Capture the cell that displays the provided text and extract its (X, Y) central coordinate. 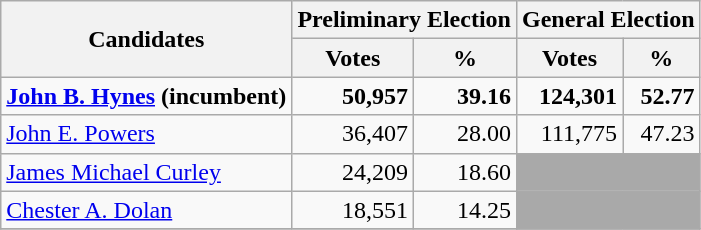
24,209 (353, 172)
47.23 (662, 134)
50,957 (353, 96)
18.60 (466, 172)
124,301 (569, 96)
John E. Powers (146, 134)
14.25 (466, 210)
General Election (608, 20)
James Michael Curley (146, 172)
John B. Hynes (incumbent) (146, 96)
111,775 (569, 134)
Chester A. Dolan (146, 210)
Preliminary Election (404, 20)
18,551 (353, 210)
52.77 (662, 96)
Candidates (146, 39)
39.16 (466, 96)
28.00 (466, 134)
36,407 (353, 134)
